Determine the (X, Y) coordinate at the center of the cell enclosing the given text.  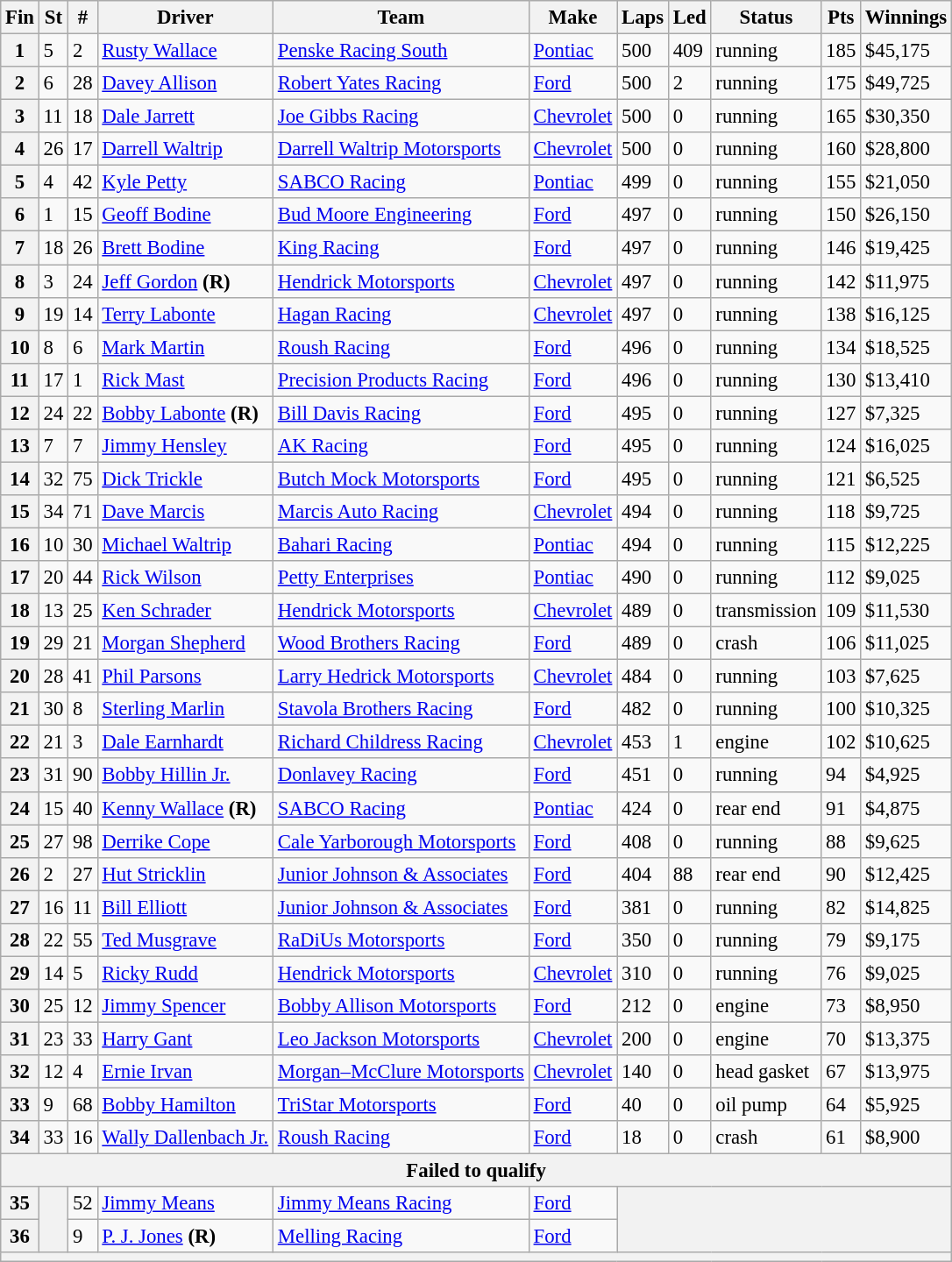
Bahari Racing (401, 544)
Hut Stricklin (185, 874)
Stavola Brothers Racing (401, 709)
98 (82, 841)
102 (842, 742)
Jeff Gordon (R) (185, 281)
Failed to qualify (477, 1171)
Brett Bodine (185, 248)
140 (643, 1072)
$4,925 (906, 776)
Ernie Irvan (185, 1072)
Bill Elliott (185, 907)
68 (82, 1105)
Driver (185, 18)
$16,125 (906, 314)
94 (842, 776)
Hagan Racing (401, 314)
Led (689, 18)
Rick Wilson (185, 578)
103 (842, 677)
Jimmy Means (185, 1203)
67 (842, 1072)
Dale Jarrett (185, 117)
44 (82, 578)
$49,725 (906, 83)
St (53, 18)
212 (643, 1006)
404 (643, 874)
Harry Gant (185, 1039)
112 (842, 578)
Jimmy Hensley (185, 446)
499 (643, 182)
Ted Musgrave (185, 940)
350 (643, 940)
$8,950 (906, 1006)
130 (842, 379)
$4,875 (906, 808)
106 (842, 643)
75 (82, 479)
RaDiUs Motorsports (401, 940)
Dave Marcis (185, 512)
109 (842, 611)
91 (842, 808)
64 (842, 1105)
$13,975 (906, 1072)
61 (842, 1138)
Status (766, 18)
transmission (766, 611)
118 (842, 512)
Morgan–McClure Motorsports (401, 1072)
Darrell Waltrip (185, 149)
Terry Labonte (185, 314)
Winnings (906, 18)
$26,150 (906, 215)
73 (842, 1006)
409 (689, 51)
160 (842, 149)
Butch Mock Motorsports (401, 479)
Jimmy Spencer (185, 1006)
155 (842, 182)
Bud Moore Engineering (401, 215)
Laps (643, 18)
King Racing (401, 248)
$12,425 (906, 874)
Petty Enterprises (401, 578)
Darrell Waltrip Motorsports (401, 149)
$45,175 (906, 51)
P. J. Jones (R) (185, 1237)
42 (82, 182)
482 (643, 709)
Morgan Shepherd (185, 643)
$13,410 (906, 379)
$21,050 (906, 182)
Bobby Allison Motorsports (401, 1006)
142 (842, 281)
Michael Waltrip (185, 544)
Wally Dallenbach Jr. (185, 1138)
$5,925 (906, 1105)
Team (401, 18)
451 (643, 776)
Phil Parsons (185, 677)
381 (643, 907)
Kyle Petty (185, 182)
$8,900 (906, 1138)
$13,375 (906, 1039)
$9,725 (906, 512)
484 (643, 677)
Rick Mast (185, 379)
490 (643, 578)
$10,325 (906, 709)
200 (643, 1039)
$7,625 (906, 677)
453 (643, 742)
Joe Gibbs Racing (401, 117)
Bobby Hillin Jr. (185, 776)
Davey Allison (185, 83)
Sterling Marlin (185, 709)
175 (842, 83)
Dick Trickle (185, 479)
TriStar Motorsports (401, 1105)
127 (842, 413)
$30,350 (906, 117)
oil pump (766, 1105)
Bill Davis Racing (401, 413)
Make (572, 18)
310 (643, 973)
Precision Products Racing (401, 379)
Ricky Rudd (185, 973)
138 (842, 314)
Fin (20, 18)
Richard Childress Racing (401, 742)
70 (842, 1039)
35 (20, 1203)
146 (842, 248)
$12,225 (906, 544)
100 (842, 709)
$18,525 (906, 347)
Mark Martin (185, 347)
$7,325 (906, 413)
52 (82, 1203)
41 (82, 677)
$9,175 (906, 940)
AK Racing (401, 446)
Wood Brothers Racing (401, 643)
71 (82, 512)
36 (20, 1237)
Donlavey Racing (401, 776)
$11,025 (906, 643)
$11,975 (906, 281)
Ken Schrader (185, 611)
Pts (842, 18)
Bobby Hamilton (185, 1105)
$10,625 (906, 742)
Derrike Cope (185, 841)
115 (842, 544)
Rusty Wallace (185, 51)
$9,625 (906, 841)
Jimmy Means Racing (401, 1203)
Melling Racing (401, 1237)
Cale Yarborough Motorsports (401, 841)
55 (82, 940)
Kenny Wallace (R) (185, 808)
82 (842, 907)
79 (842, 940)
Penske Racing South (401, 51)
76 (842, 973)
# (82, 18)
121 (842, 479)
Dale Earnhardt (185, 742)
124 (842, 446)
185 (842, 51)
Larry Hedrick Motorsports (401, 677)
134 (842, 347)
$6,525 (906, 479)
$11,530 (906, 611)
head gasket (766, 1072)
$19,425 (906, 248)
165 (842, 117)
Marcis Auto Racing (401, 512)
Robert Yates Racing (401, 83)
Bobby Labonte (R) (185, 413)
$28,800 (906, 149)
150 (842, 215)
$14,825 (906, 907)
Geoff Bodine (185, 215)
408 (643, 841)
Leo Jackson Motorsports (401, 1039)
$16,025 (906, 446)
424 (643, 808)
